For the text-containing cell, return its midpoint in [X, Y] coordinate format. 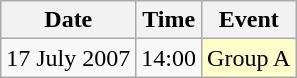
Event [249, 20]
Date [68, 20]
Time [169, 20]
17 July 2007 [68, 58]
Group A [249, 58]
14:00 [169, 58]
